Return the (x, y) coordinate for the center point of the cell that contains the specified text.  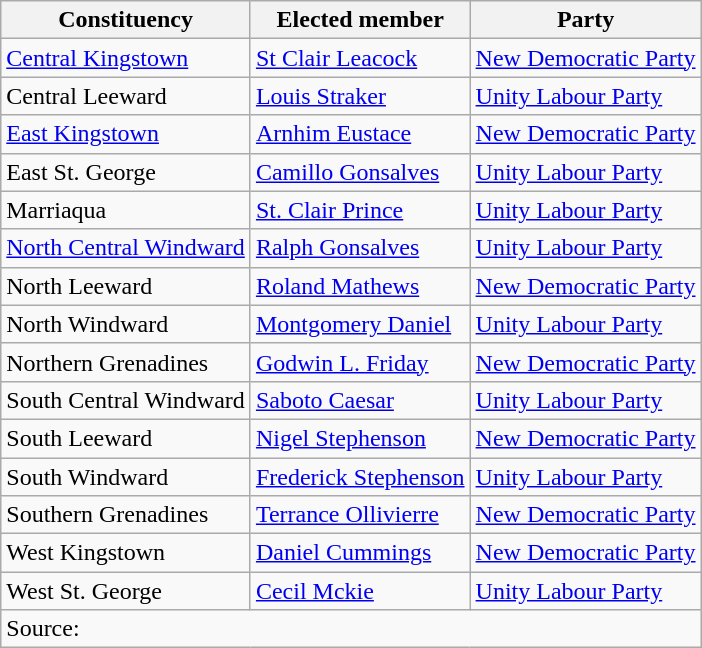
Party (586, 20)
North Central Windward (126, 248)
Arnhim Eustace (360, 134)
South Central Windward (126, 400)
Nigel Stephenson (360, 438)
Cecil Mckie (360, 591)
Saboto Caesar (360, 400)
St. Clair Prince (360, 210)
Southern Grenadines (126, 515)
East St. George (126, 172)
Godwin L. Friday (360, 362)
Frederick Stephenson (360, 477)
Source: (351, 629)
South Leeward (126, 438)
Elected member (360, 20)
Daniel Cummings (360, 553)
St Clair Leacock (360, 58)
Constituency (126, 20)
Ralph Gonsalves (360, 248)
Central Kingstown (126, 58)
West Kingstown (126, 553)
Camillo Gonsalves (360, 172)
North Leeward (126, 286)
East Kingstown (126, 134)
Louis Straker (360, 96)
Terrance Ollivierre (360, 515)
Central Leeward (126, 96)
South Windward (126, 477)
Northern Grenadines (126, 362)
Marriaqua (126, 210)
Montgomery Daniel (360, 324)
Roland Mathews (360, 286)
North Windward (126, 324)
West St. George (126, 591)
